Return (X, Y) of the center of cell containing provided text 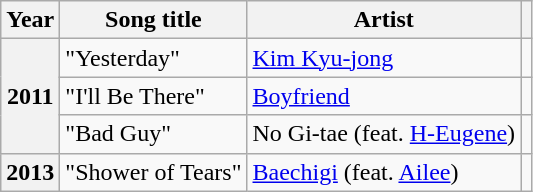
Kim Kyu-jong (384, 58)
"Shower of Tears" (154, 172)
"Yesterday" (154, 58)
Boyfriend (384, 96)
Baechigi (feat. Ailee) (384, 172)
Year (30, 20)
Song title (154, 20)
Artist (384, 20)
"I'll Be There" (154, 96)
2013 (30, 172)
"Bad Guy" (154, 134)
No Gi-tae (feat. H-Eugene) (384, 134)
2011 (30, 96)
